Locate the cell with the specified text and output its (x, y) center coordinate. 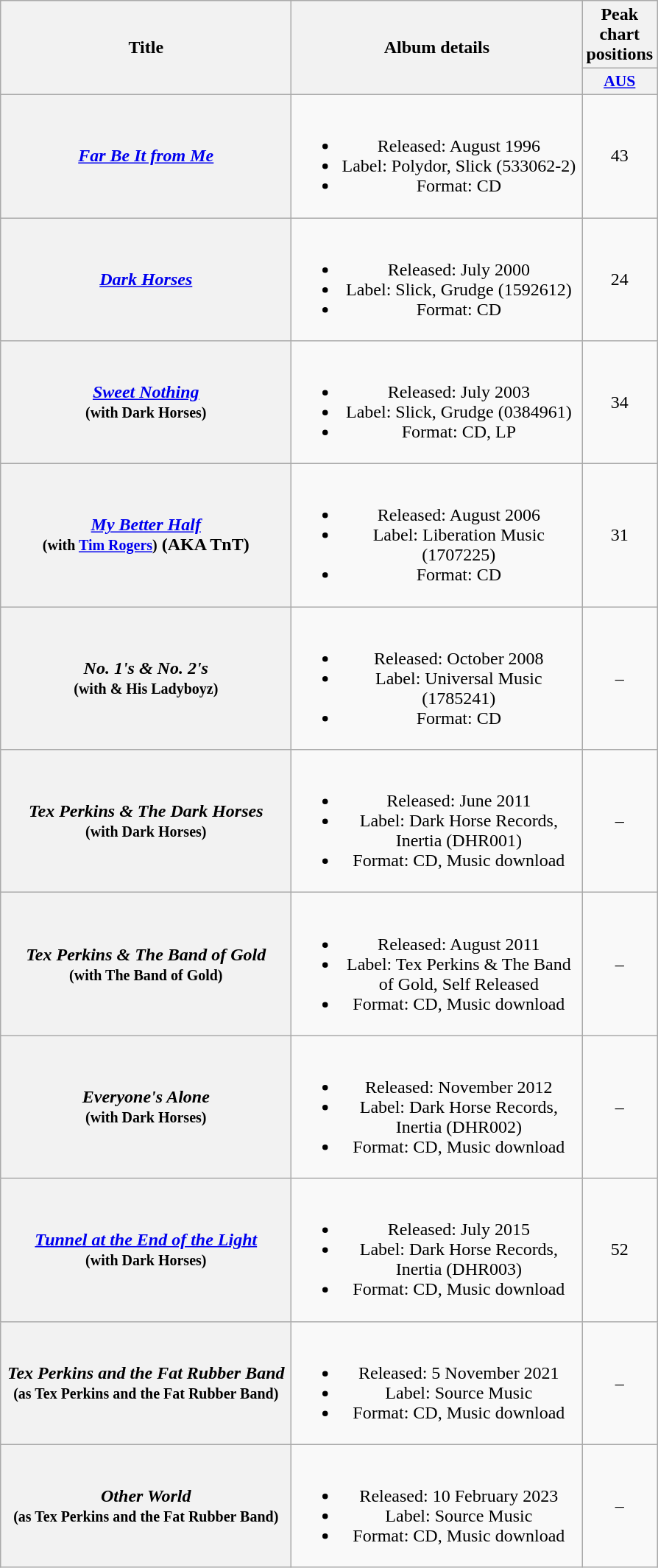
Released: August 2006Label: Liberation Music (1707225)Format: CD (437, 535)
Dark Horses (146, 280)
Released: November 2012Label: Dark Horse Records, Inertia (DHR002)Format: CD, Music download (437, 1107)
52 (620, 1250)
Everyone's Alone (with Dark Horses) (146, 1107)
31 (620, 535)
34 (620, 402)
Far Be It from Me (146, 156)
AUS (620, 82)
Released: August 2011Label: Tex Perkins & The Band of Gold, Self ReleasedFormat: CD, Music download (437, 964)
Peak chart positions (620, 35)
Title (146, 48)
Tex Perkins & The Band of Gold (with The Band of Gold) (146, 964)
Released: 10 February 2023Label: Source MusicFormat: CD, Music download (437, 1505)
Album details (437, 48)
Released: October 2008Label: Universal Music (1785241)Format: CD (437, 678)
24 (620, 280)
Released: July 2000Label: Slick, Grudge (1592612)Format: CD (437, 280)
Released: June 2011Label: Dark Horse Records, Inertia (DHR001)Format: CD, Music download (437, 821)
Released: 5 November 2021Label: Source MusicFormat: CD, Music download (437, 1383)
Tex Perkins and the Fat Rubber Band (as Tex Perkins and the Fat Rubber Band) (146, 1383)
Sweet Nothing (with Dark Horses) (146, 402)
43 (620, 156)
Released: August 1996Label: Polydor, Slick (533062-2)Format: CD (437, 156)
No. 1's & No. 2's (with & His Ladyboyz) (146, 678)
Released: July 2015Label: Dark Horse Records, Inertia (DHR003)Format: CD, Music download (437, 1250)
Tex Perkins & The Dark Horses (with Dark Horses) (146, 821)
My Better Half (with Tim Rogers) (AKA TnT) (146, 535)
Tunnel at the End of the Light (with Dark Horses) (146, 1250)
Other World (as Tex Perkins and the Fat Rubber Band) (146, 1505)
Released: July 2003Label: Slick, Grudge (0384961)Format: CD, LP (437, 402)
